For the text-containing cell, return its midpoint in (X, Y) coordinate format. 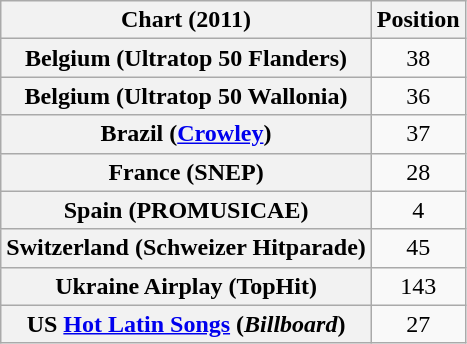
36 (418, 96)
US Hot Latin Songs (Billboard) (186, 324)
Switzerland (Schweizer Hitparade) (186, 248)
Brazil (Crowley) (186, 134)
Ukraine Airplay (TopHit) (186, 286)
4 (418, 210)
45 (418, 248)
38 (418, 58)
Chart (2011) (186, 20)
Spain (PROMUSICAE) (186, 210)
France (SNEP) (186, 172)
Position (418, 20)
Belgium (Ultratop 50 Wallonia) (186, 96)
143 (418, 286)
37 (418, 134)
27 (418, 324)
Belgium (Ultratop 50 Flanders) (186, 58)
28 (418, 172)
